Find where the given text appears and provide that cell's center as [x, y] coordinate. 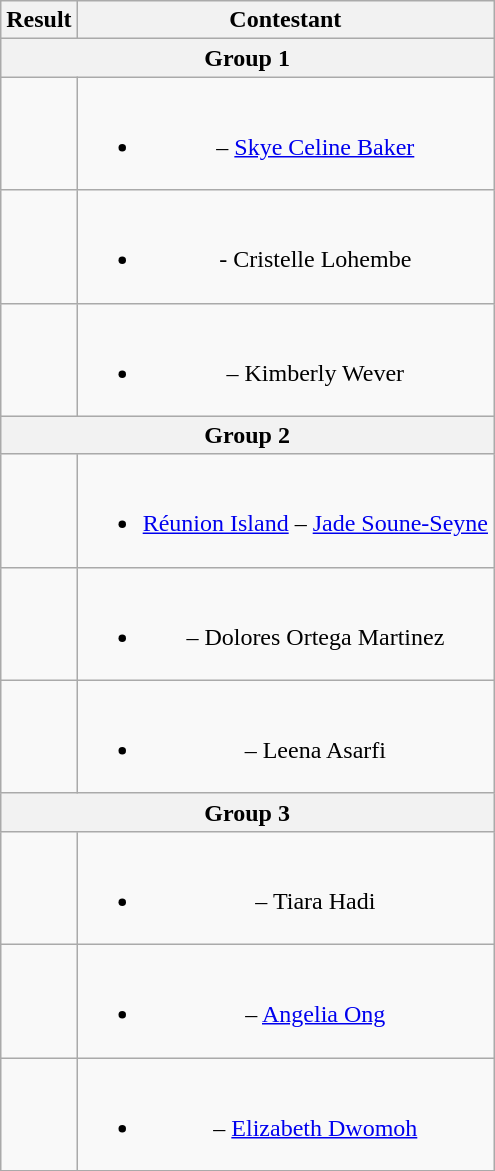
– Kimberly Wever [285, 360]
Result [39, 20]
– Tiara Hadi [285, 888]
Contestant [285, 20]
Group 2 [248, 435]
– Angelia Ong [285, 1000]
– Dolores Ortega Martinez [285, 624]
– Elizabeth Dwomoh [285, 1114]
– Leena Asarfi [285, 736]
Group 3 [248, 812]
– Skye Celine Baker [285, 134]
Group 1 [248, 58]
Réunion Island – Jade Soune-Seyne [285, 510]
- Cristelle Lohembe [285, 246]
